Search for the cell housing the specified text and yield its (X, Y) center coordinate. 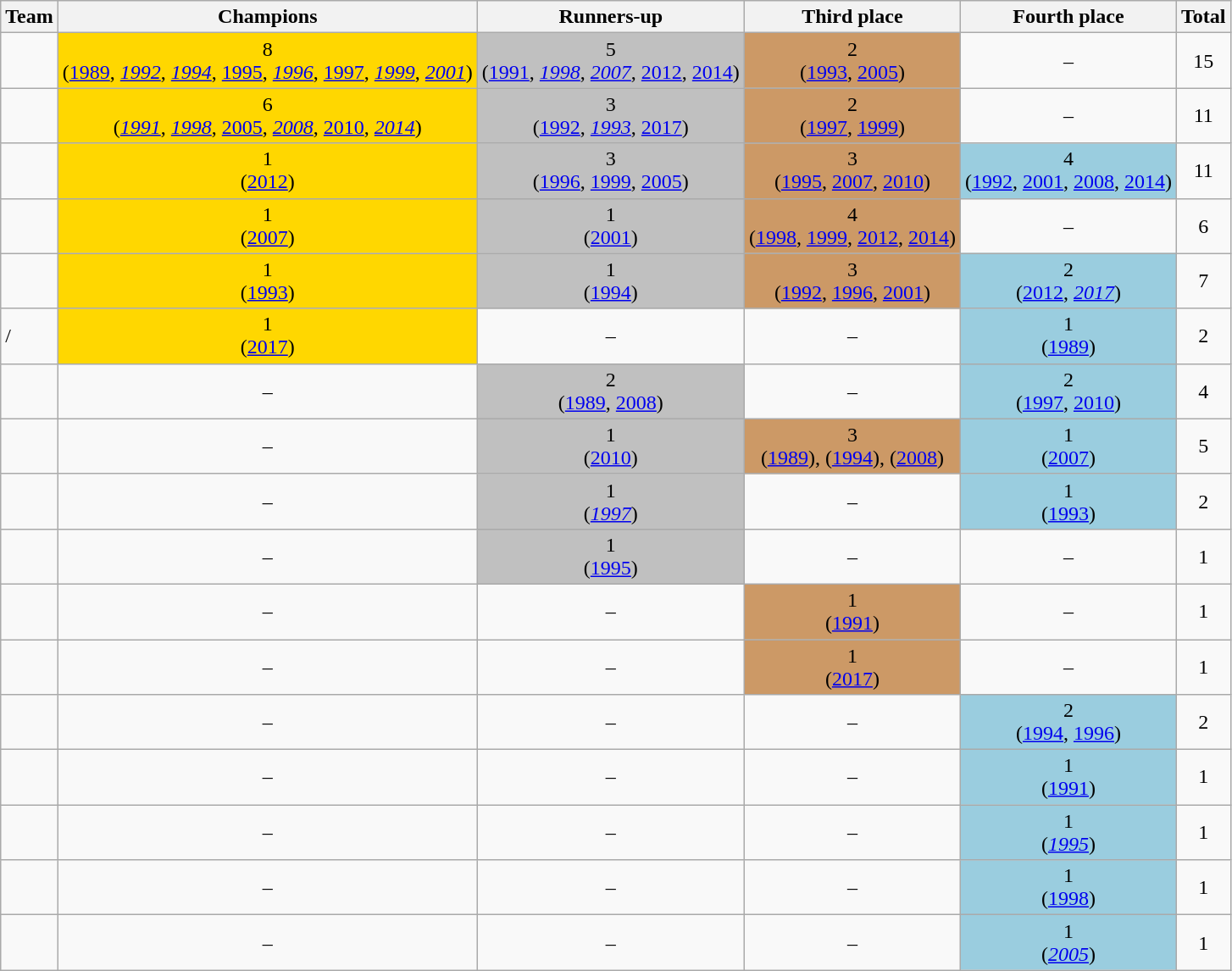
2(1997, 2010) (1068, 391)
3(1989), (1994), (2008) (852, 446)
4 (1203, 391)
1(1989) (1068, 336)
5(1991, 1998, 2007, 2012, 2014) (610, 61)
4(1998, 1999, 2012, 2014) (852, 225)
3(1995, 2007, 2010) (852, 171)
Champions (268, 17)
3(1992, 1993, 2017) (610, 115)
1(2005) (1068, 942)
Runners-up (610, 17)
Total (1203, 17)
1(2001) (610, 225)
1(2012) (268, 171)
1(1994) (610, 281)
5 (1203, 446)
1(1997) (610, 502)
2(1994, 1996) (1068, 722)
6 (1203, 225)
Team (30, 17)
1(2010) (610, 446)
2(1993, 2005) (852, 61)
1(1998) (1068, 888)
/ (30, 336)
8(1989, 1992, 1994, 1995, 1996, 1997, 1999, 2001) (268, 61)
2(2012, 2017) (1068, 281)
Third place (852, 17)
3(1996, 1999, 2005) (610, 171)
Fourth place (1068, 17)
3(1992, 1996, 2001) (852, 281)
6(1991, 1998, 2005, 2008, 2010, 2014) (268, 115)
15 (1203, 61)
7 (1203, 281)
2(1989, 2008) (610, 391)
2(1997, 1999) (852, 115)
4(1992, 2001, 2008, 2014) (1068, 171)
